Extract the [X, Y] coordinate from the center of the cell holding the provided text.  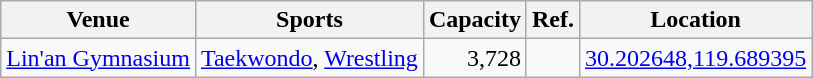
Venue [98, 20]
Lin'an Gymnasium [98, 58]
Ref. [552, 20]
Location [695, 20]
30.202648,119.689395 [695, 58]
Capacity [474, 20]
3,728 [474, 58]
Taekwondo, Wrestling [309, 58]
Sports [309, 20]
